Return the (X, Y) coordinate for the center point of the cell that contains the specified text.  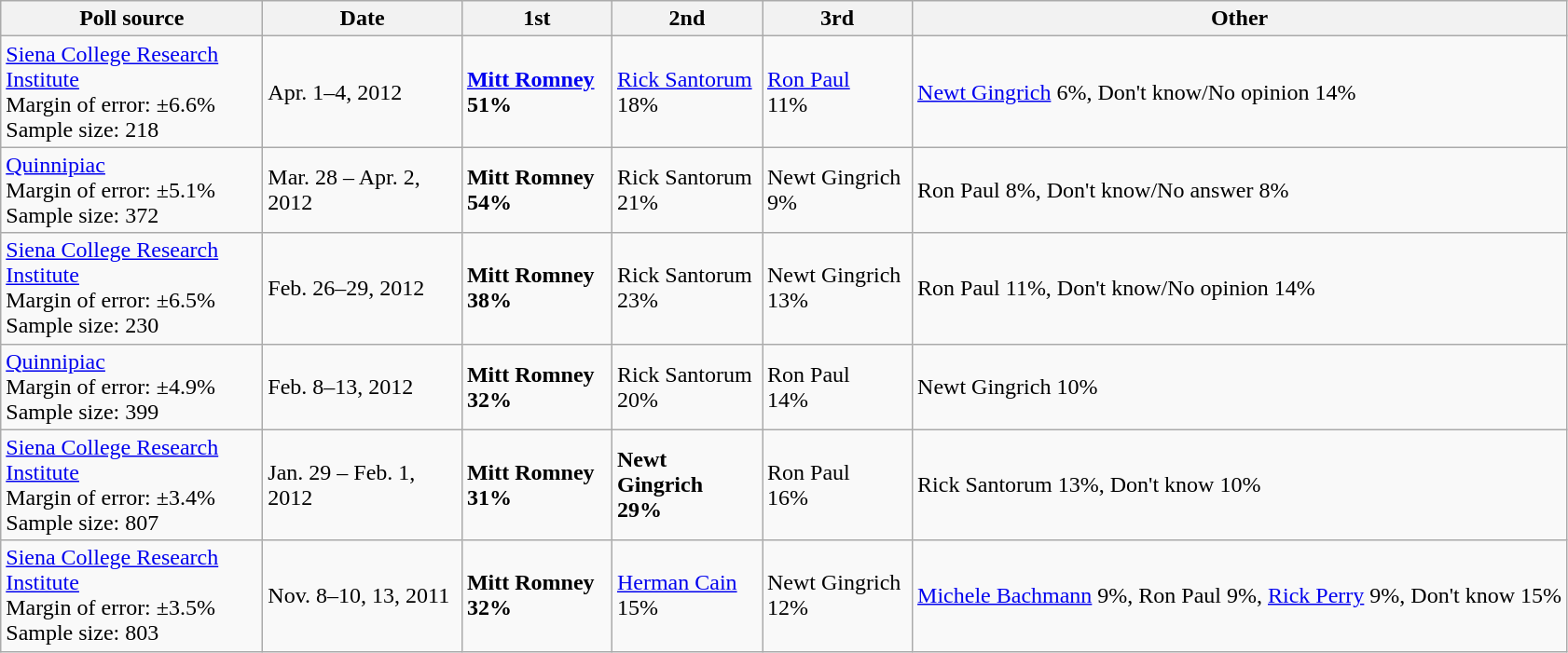
QuinnipiacMargin of error: ±4.9% Sample size: 399 (132, 387)
Newt Gingrich13% (837, 289)
Ron Paul 11%, Don't know/No opinion 14% (1240, 289)
Ron Paul 8%, Don't know/No answer 8% (1240, 190)
Mitt Romney51% (537, 91)
Rick Santorum 13%, Don't know 10% (1240, 484)
Siena College Research InstituteMargin of error: ±6.6% Sample size: 218 (132, 91)
Jan. 29 – Feb. 1, 2012 (363, 484)
Ron Paul14% (837, 387)
Newt Gingrich12% (837, 596)
1st (537, 19)
2nd (686, 19)
Mitt Romney54% (537, 190)
Newt Gingrich 6%, Don't know/No opinion 14% (1240, 91)
QuinnipiacMargin of error: ±5.1% Sample size: 372 (132, 190)
Rick Santorum21% (686, 190)
Newt Gingrich29% (686, 484)
Siena College Research InstituteMargin of error: ±3.4% Sample size: 807 (132, 484)
Newt Gingrich 10% (1240, 387)
Date (363, 19)
Rick Santorum23% (686, 289)
Rick Santorum18% (686, 91)
Mitt Romney38% (537, 289)
Poll source (132, 19)
Feb. 8–13, 2012 (363, 387)
Mar. 28 – Apr. 2, 2012 (363, 190)
Siena College Research InstituteMargin of error: ±3.5% Sample size: 803 (132, 596)
Ron Paul16% (837, 484)
Nov. 8–10, 13, 2011 (363, 596)
Newt Gingrich9% (837, 190)
Ron Paul11% (837, 91)
Apr. 1–4, 2012 (363, 91)
Siena College Research InstituteMargin of error: ±6.5% Sample size: 230 (132, 289)
Michele Bachmann 9%, Ron Paul 9%, Rick Perry 9%, Don't know 15% (1240, 596)
Mitt Romney31% (537, 484)
Herman Cain15% (686, 596)
Feb. 26–29, 2012 (363, 289)
3rd (837, 19)
Other (1240, 19)
Rick Santorum20% (686, 387)
